Output the (X, Y) coordinate of the center of the cell containing the given text.  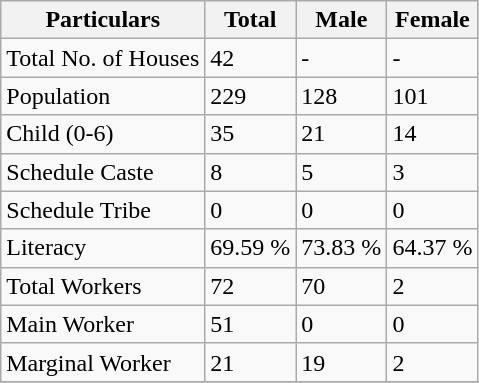
229 (250, 96)
Literacy (103, 248)
Child (0-6) (103, 134)
3 (432, 172)
19 (342, 362)
Marginal Worker (103, 362)
Total Workers (103, 286)
Population (103, 96)
70 (342, 286)
128 (342, 96)
69.59 % (250, 248)
Male (342, 20)
Total No. of Houses (103, 58)
14 (432, 134)
Female (432, 20)
Particulars (103, 20)
Main Worker (103, 324)
73.83 % (342, 248)
51 (250, 324)
42 (250, 58)
8 (250, 172)
101 (432, 96)
35 (250, 134)
64.37 % (432, 248)
Schedule Tribe (103, 210)
5 (342, 172)
72 (250, 286)
Total (250, 20)
Schedule Caste (103, 172)
